Pinpoint the cell where the given text exists, returning its [x, y] midpoint coordinate. 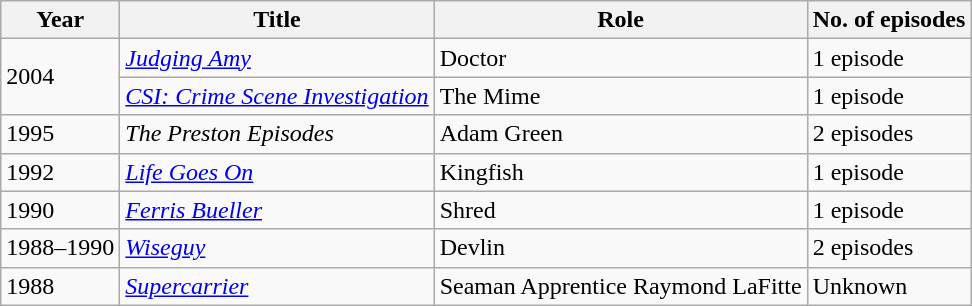
1988–1990 [60, 248]
Doctor [620, 58]
1992 [60, 172]
Unknown [889, 286]
Wiseguy [277, 248]
Seaman Apprentice Raymond LaFitte [620, 286]
1990 [60, 210]
Devlin [620, 248]
2004 [60, 77]
Year [60, 20]
CSI: Crime Scene Investigation [277, 96]
Title [277, 20]
1995 [60, 134]
No. of episodes [889, 20]
Shred [620, 210]
Judging Amy [277, 58]
Role [620, 20]
Ferris Bueller [277, 210]
Supercarrier [277, 286]
Kingfish [620, 172]
The Preston Episodes [277, 134]
The Mime [620, 96]
1988 [60, 286]
Adam Green [620, 134]
Life Goes On [277, 172]
